Pinpoint the cell where the given text exists, returning its [X, Y] midpoint coordinate. 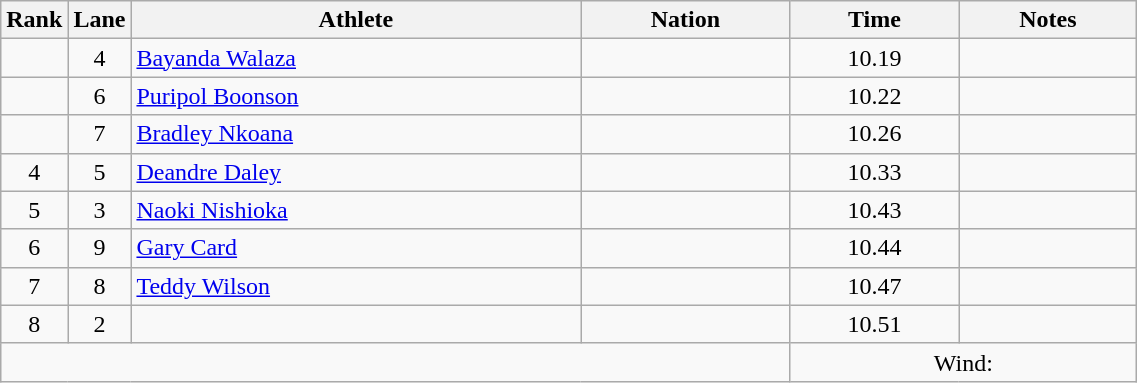
Rank [34, 20]
10.51 [874, 324]
10.26 [874, 134]
Bradley Nkoana [356, 134]
Gary Card [356, 248]
Nation [686, 20]
Time [874, 20]
Deandre Daley [356, 172]
10.47 [874, 286]
3 [100, 210]
9 [100, 248]
Athlete [356, 20]
10.43 [874, 210]
Bayanda Walaza [356, 58]
Naoki Nishioka [356, 210]
Wind: [964, 362]
Lane [100, 20]
Notes [1048, 20]
2 [100, 324]
10.19 [874, 58]
10.33 [874, 172]
10.22 [874, 96]
10.44 [874, 248]
Teddy Wilson [356, 286]
Puripol Boonson [356, 96]
